Output the (x, y) coordinate of the center of the cell containing the given text.  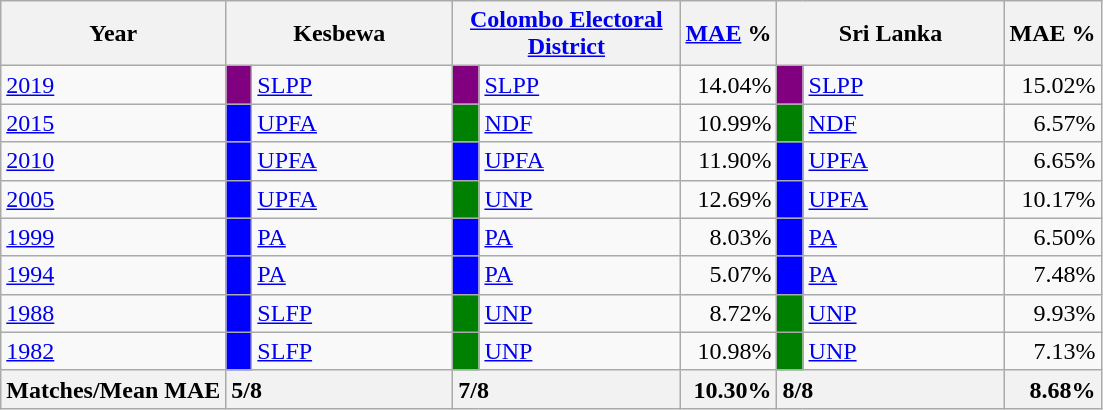
Colombo Electoral District (566, 34)
10.99% (728, 123)
8.68% (1052, 389)
11.90% (728, 161)
1982 (114, 351)
8.72% (728, 313)
7/8 (566, 389)
6.65% (1052, 161)
8/8 (890, 389)
7.13% (1052, 351)
10.17% (1052, 199)
Sri Lanka (890, 34)
6.50% (1052, 237)
Year (114, 34)
1988 (114, 313)
9.93% (1052, 313)
2005 (114, 199)
2019 (114, 85)
5/8 (340, 389)
10.30% (728, 389)
2010 (114, 161)
2015 (114, 123)
12.69% (728, 199)
1994 (114, 275)
Kesbewa (340, 34)
6.57% (1052, 123)
15.02% (1052, 85)
7.48% (1052, 275)
14.04% (728, 85)
8.03% (728, 237)
5.07% (728, 275)
Matches/Mean MAE (114, 389)
1999 (114, 237)
10.98% (728, 351)
